Find where the given text appears and provide that cell's center as [x, y] coordinate. 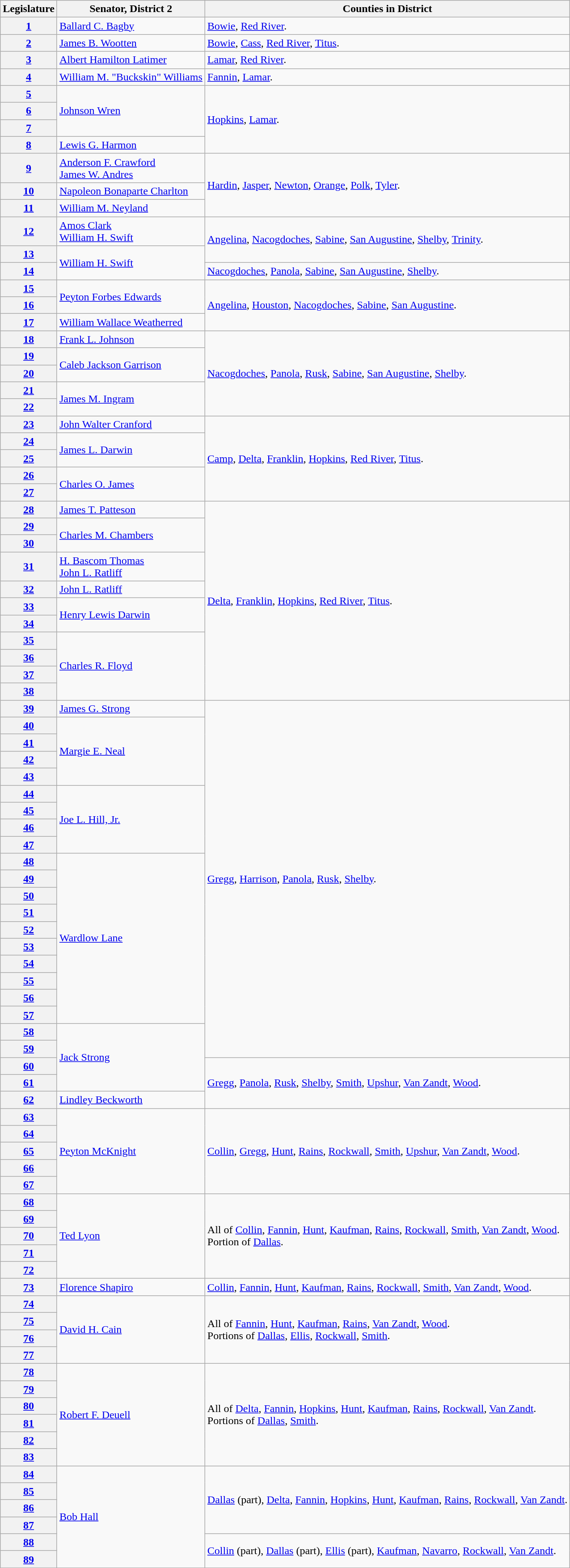
56 [29, 998]
James M. Ingram [131, 399]
John Walter Cranford [131, 424]
34 [29, 624]
28 [29, 509]
55 [29, 981]
54 [29, 964]
58 [29, 1032]
Hardin, Jasper, Newton, Orange, Polk, Tyler. [387, 185]
73 [29, 1287]
52 [29, 930]
Nacogdoches, Panola, Rusk, Sabine, San Augustine, Shelby. [387, 373]
48 [29, 862]
Robert F. Deuell [131, 1415]
79 [29, 1389]
5 [29, 94]
70 [29, 1236]
86 [29, 1508]
22 [29, 407]
30 [29, 544]
David H. Cain [131, 1329]
85 [29, 1491]
69 [29, 1219]
44 [29, 793]
Counties in District [387, 9]
78 [29, 1372]
3 [29, 60]
Collin (part), Dallas (part), Ellis (part), Kaufman, Navarro, Rockwall, Van Zandt. [387, 1551]
49 [29, 879]
84 [29, 1474]
64 [29, 1134]
33 [29, 607]
26 [29, 475]
Nacogdoches, Panola, Sabine, San Augustine, Shelby. [387, 271]
Angelina, Nacogdoches, Sabine, San Augustine, Shelby, Trinity. [387, 240]
32 [29, 590]
Peyton McKnight [131, 1151]
80 [29, 1406]
2 [29, 43]
Gregg, Panola, Rusk, Shelby, Smith, Upshur, Van Zandt, Wood. [387, 1083]
87 [29, 1525]
27 [29, 492]
14 [29, 271]
Florence Shapiro [131, 1287]
7 [29, 128]
12 [29, 231]
Collin, Gregg, Hunt, Rains, Rockwall, Smith, Upshur, Van Zandt, Wood. [387, 1151]
Lamar, Red River. [387, 60]
63 [29, 1117]
William M. Neyland [131, 208]
88 [29, 1542]
6 [29, 111]
Lindley Beckworth [131, 1100]
35 [29, 641]
11 [29, 208]
Napoleon Bonaparte Charlton [131, 191]
Henry Lewis Darwin [131, 615]
Anderson F. CrawfordJames W. Andres [131, 168]
13 [29, 254]
61 [29, 1083]
40 [29, 725]
All of Collin, Fannin, Hunt, Kaufman, Rains, Rockwall, Smith, Van Zandt, Wood.Portion of Dallas. [387, 1236]
60 [29, 1066]
9 [29, 168]
James L. Darwin [131, 450]
All of Delta, Fannin, Hopkins, Hunt, Kaufman, Rains, Rockwall, Van Zandt.Portions of Dallas, Smith. [387, 1415]
James T. Patteson [131, 509]
William M. "Buckskin" Williams [131, 77]
50 [29, 896]
Charles O. James [131, 484]
William Wallace Weatherred [131, 322]
Gregg, Harrison, Panola, Rusk, Shelby. [387, 879]
46 [29, 828]
51 [29, 913]
16 [29, 305]
Johnson Wren [131, 111]
All of Fannin, Hunt, Kaufman, Rains, Van Zandt, Wood.Portions of Dallas, Ellis, Rockwall, Smith. [387, 1329]
4 [29, 77]
72 [29, 1270]
Caleb Jackson Garrison [131, 365]
20 [29, 373]
Lewis G. Harmon [131, 145]
66 [29, 1168]
42 [29, 759]
38 [29, 691]
Amos ClarkWilliam H. Swift [131, 231]
68 [29, 1202]
45 [29, 811]
37 [29, 674]
76 [29, 1338]
Joe L. Hill, Jr. [131, 819]
Peyton Forbes Edwards [131, 297]
71 [29, 1253]
36 [29, 658]
Bob Hall [131, 1517]
Legislature [29, 9]
31 [29, 567]
Ballard C. Bagby [131, 26]
25 [29, 458]
29 [29, 527]
41 [29, 742]
21 [29, 390]
65 [29, 1151]
Senator, District 2 [131, 9]
Charles M. Chambers [131, 535]
Albert Hamilton Latimer [131, 60]
24 [29, 441]
67 [29, 1185]
81 [29, 1423]
18 [29, 339]
1 [29, 26]
17 [29, 322]
15 [29, 288]
Collin, Fannin, Hunt, Kaufman, Rains, Rockwall, Smith, Van Zandt, Wood. [387, 1287]
10 [29, 191]
Wardlow Lane [131, 939]
Camp, Delta, Franklin, Hopkins, Red River, Titus. [387, 458]
57 [29, 1015]
Delta, Franklin, Hopkins, Red River, Titus. [387, 600]
John L. Ratliff [131, 590]
53 [29, 947]
89 [29, 1559]
Charles R. Floyd [131, 666]
Bowie, Red River. [387, 26]
8 [29, 145]
James G. Strong [131, 708]
Jack Strong [131, 1057]
Margie E. Neal [131, 751]
Angelina, Houston, Nacogdoches, Sabine, San Augustine. [387, 305]
Ted Lyon [131, 1236]
19 [29, 356]
James B. Wootten [131, 43]
75 [29, 1321]
82 [29, 1440]
Frank L. Johnson [131, 339]
59 [29, 1049]
Bowie, Cass, Red River, Titus. [387, 43]
83 [29, 1457]
74 [29, 1304]
39 [29, 708]
William H. Swift [131, 263]
H. Bascom ThomasJohn L. Ratliff [131, 567]
Fannin, Lamar. [387, 77]
23 [29, 424]
47 [29, 845]
Hopkins, Lamar. [387, 119]
43 [29, 776]
Dallas (part), Delta, Fannin, Hopkins, Hunt, Kaufman, Rains, Rockwall, Van Zandt. [387, 1500]
77 [29, 1355]
62 [29, 1100]
